Provide the [x, y] coordinate of the cell's center where the given text is located.  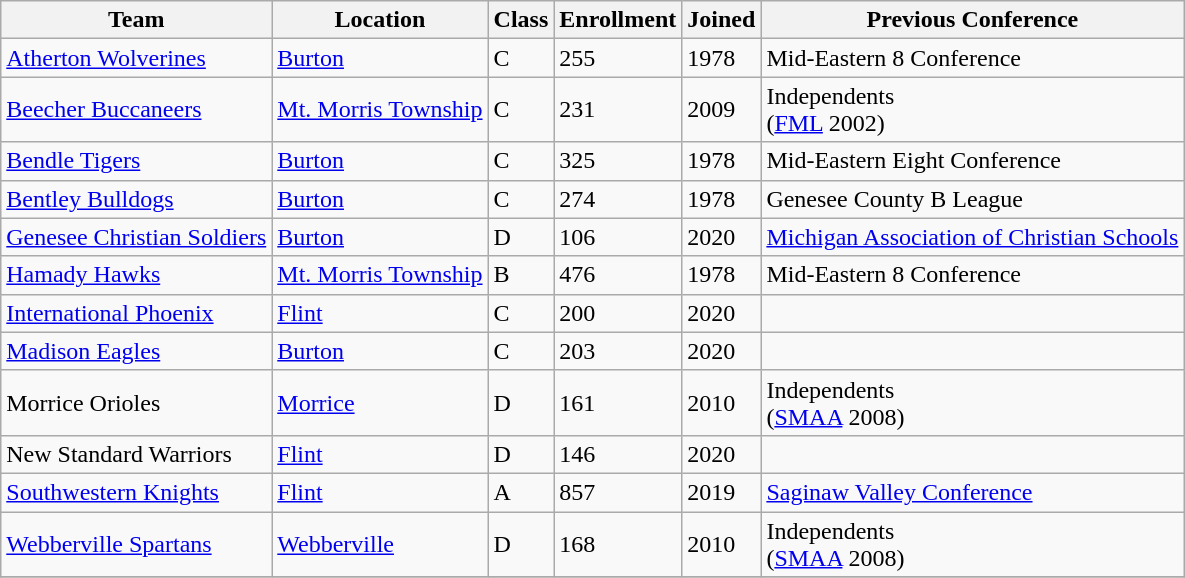
Team [136, 20]
B [521, 275]
Webberville Spartans [136, 544]
Madison Eagles [136, 351]
168 [618, 544]
Mid-Eastern Eight Conference [972, 161]
New Standard Warriors [136, 454]
Southwestern Knights [136, 492]
Previous Conference [972, 20]
Webberville [380, 544]
Genesee Christian Soldiers [136, 237]
Enrollment [618, 20]
Genesee County B League [972, 199]
255 [618, 58]
International Phoenix [136, 313]
2009 [722, 110]
Saginaw Valley Conference [972, 492]
274 [618, 199]
476 [618, 275]
Independents(FML 2002) [972, 110]
857 [618, 492]
Class [521, 20]
231 [618, 110]
Atherton Wolverines [136, 58]
Bentley Bulldogs [136, 199]
325 [618, 161]
Hamady Hawks [136, 275]
Location [380, 20]
203 [618, 351]
106 [618, 237]
146 [618, 454]
161 [618, 402]
Michigan Association of Christian Schools [972, 237]
Bendle Tigers [136, 161]
Morrice Orioles [136, 402]
Beecher Buccaneers [136, 110]
A [521, 492]
200 [618, 313]
Morrice [380, 402]
2019 [722, 492]
Joined [722, 20]
